Scan for the cell matching the given text and deliver its [X, Y] coordinate at center. 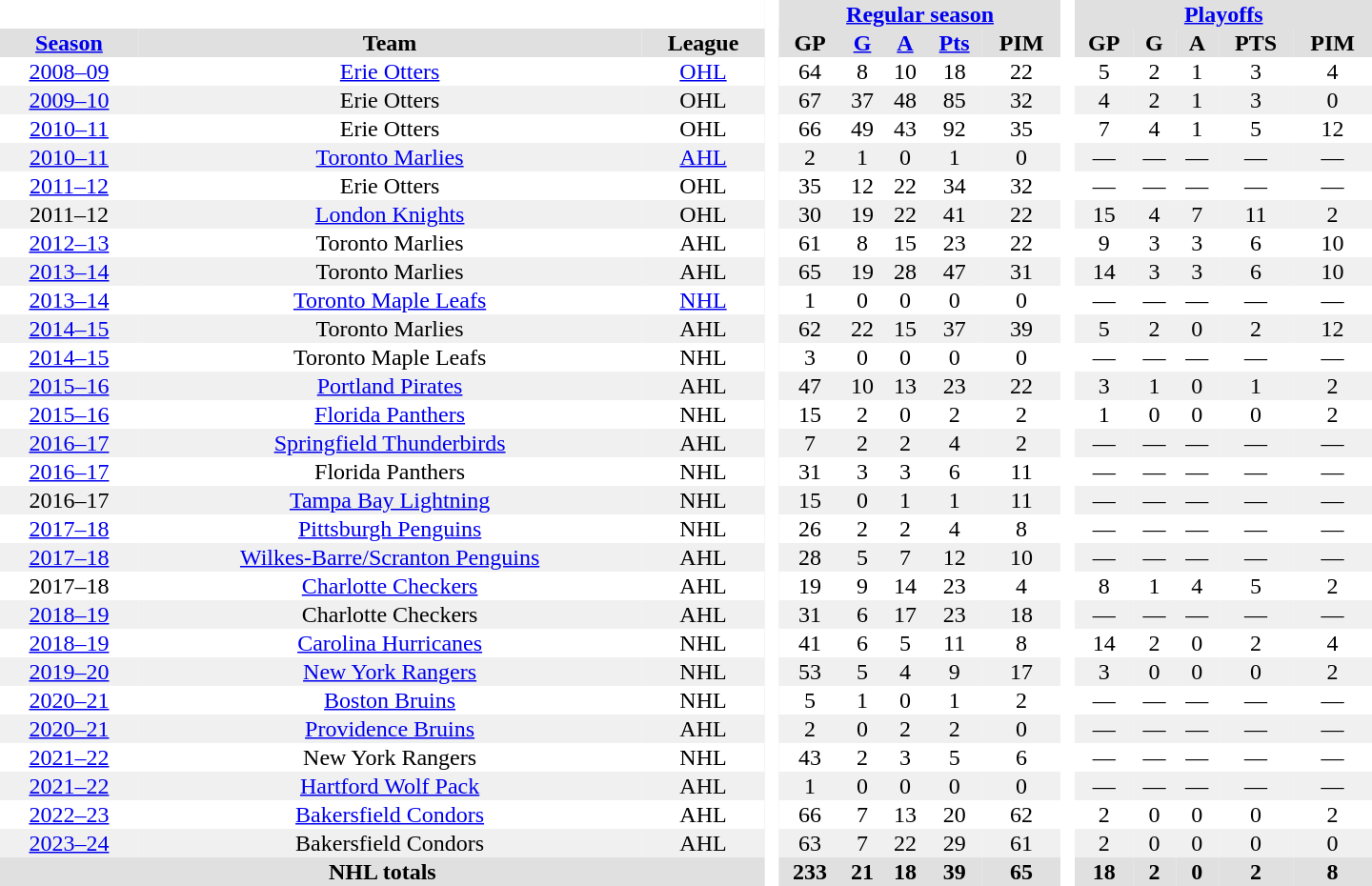
2019–20 [69, 672]
NHL totals [383, 872]
PTS [1256, 43]
Season [69, 43]
30 [810, 214]
20 [954, 815]
League [703, 43]
53 [810, 672]
Springfield Thunderbirds [390, 443]
Providence Bruins [390, 729]
Tampa Bay Lightning [390, 500]
Carolina Hurricanes [390, 643]
2023–24 [69, 843]
Portland Pirates [390, 386]
Pittsburgh Penguins [390, 529]
63 [810, 843]
48 [905, 100]
Boston Bruins [390, 700]
Hartford Wolf Pack [390, 786]
92 [954, 129]
2008–09 [69, 71]
London Knights [390, 214]
2022–23 [69, 815]
67 [810, 100]
Team [390, 43]
49 [863, 129]
85 [954, 100]
29 [954, 843]
21 [863, 872]
Playoffs [1223, 14]
64 [810, 71]
Wilkes-Barre/Scranton Penguins [390, 557]
Regular season [920, 14]
2012–13 [69, 243]
2009–10 [69, 100]
233 [810, 872]
34 [954, 186]
Pts [954, 43]
26 [810, 529]
